Provide the (X, Y) coordinate of the cell's center where the given text is located.  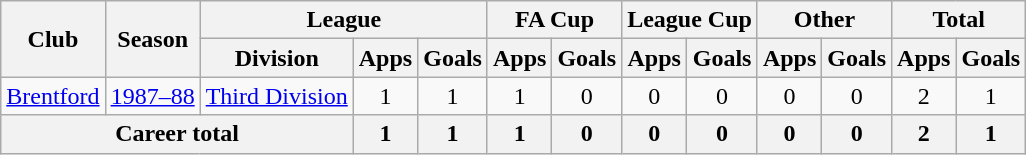
Career total (177, 134)
FA Cup (554, 20)
Other (824, 20)
League (344, 20)
Season (152, 39)
League Cup (690, 20)
Total (959, 20)
Brentford (53, 96)
Club (53, 39)
Third Division (276, 96)
1987–88 (152, 96)
Division (276, 58)
